Scan for the cell matching the given text and deliver its (X, Y) coordinate at center. 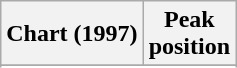
Peakposition (189, 34)
Chart (1997) (72, 34)
